From the cell containing the given text, extract its center point as (x, y) coordinate. 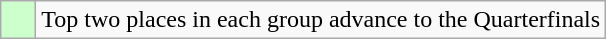
Top two places in each group advance to the Quarterfinals (321, 20)
